Search for the cell housing the specified text and yield its [X, Y] center coordinate. 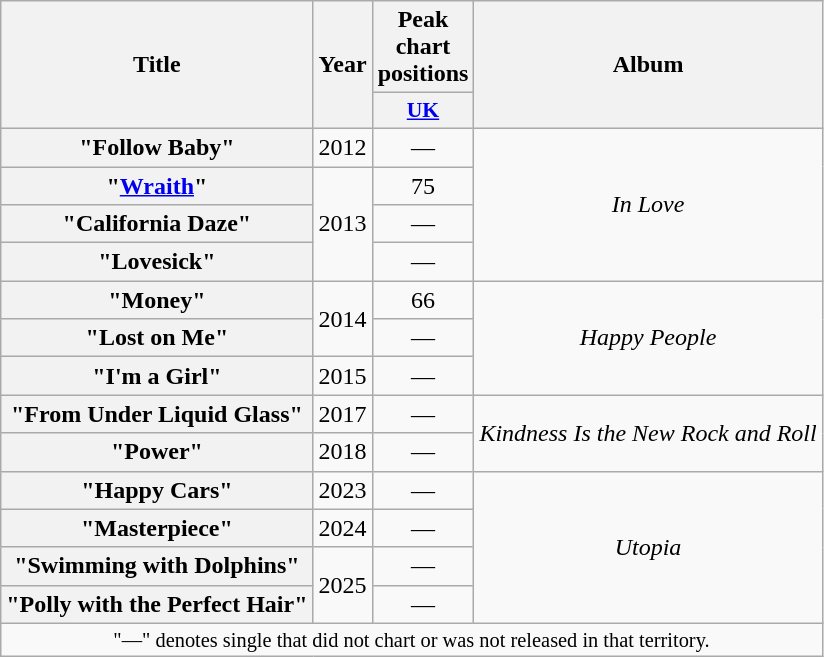
2018 [342, 452]
Title [157, 65]
"Wraith" [157, 185]
"Swimming with Dolphins" [157, 566]
UK [423, 111]
Year [342, 65]
"Follow Baby" [157, 147]
"Polly with the Perfect Hair" [157, 604]
"California Daze" [157, 224]
"Lovesick" [157, 262]
"Lost on Me" [157, 338]
Album [648, 65]
2025 [342, 585]
Happy People [648, 338]
In Love [648, 204]
2023 [342, 490]
2024 [342, 528]
"Happy Cars" [157, 490]
2015 [342, 376]
2014 [342, 319]
Peak chart positions [423, 47]
2013 [342, 223]
2012 [342, 147]
"Masterpiece" [157, 528]
75 [423, 185]
"I'm a Girl" [157, 376]
2017 [342, 414]
Utopia [648, 547]
Kindness Is the New Rock and Roll [648, 433]
"From Under Liquid Glass" [157, 414]
"Power" [157, 452]
"—" denotes single that did not chart or was not released in that territory. [412, 640]
66 [423, 300]
"Money" [157, 300]
